Detect which cell encompasses the target text, then output its (x, y) center coordinate. 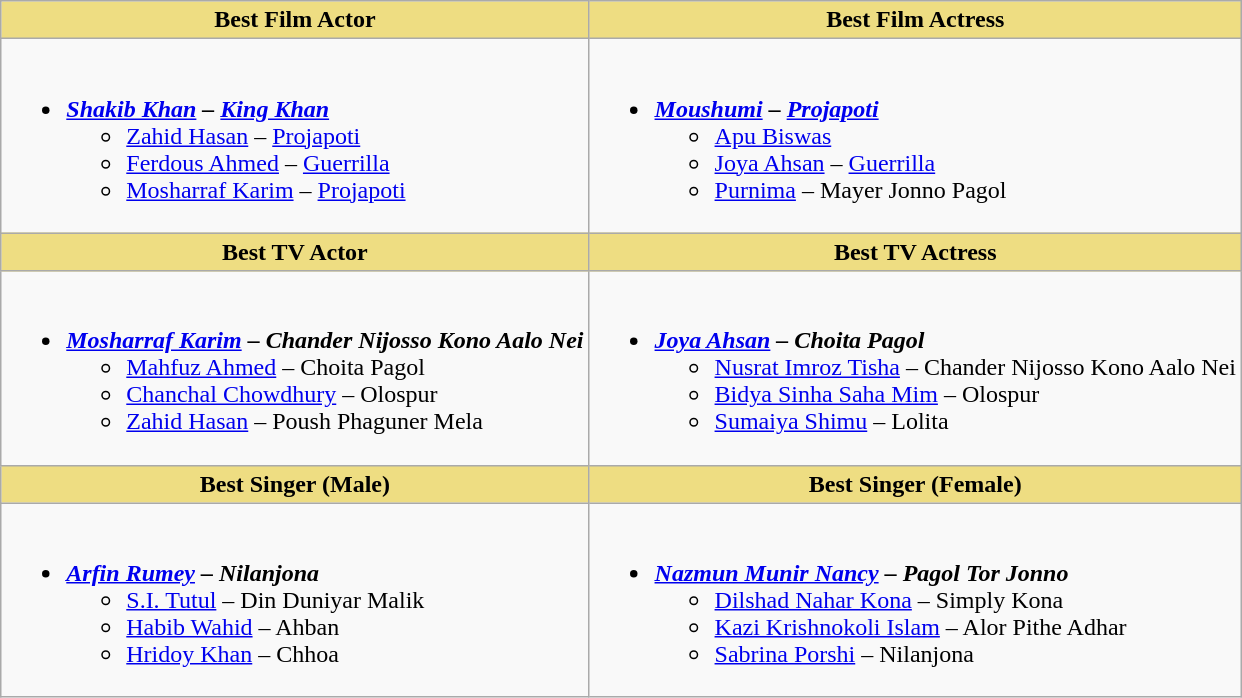
Best TV Actor (295, 252)
Best Singer (Female) (915, 484)
Best Film Actress (915, 20)
Best Film Actor (295, 20)
Shakib Khan – King KhanZahid Hasan – ProjapotiFerdous Ahmed – GuerrillaMosharraf Karim – Projapoti (295, 136)
Moushumi – ProjapotiApu BiswasJoya Ahsan – GuerrillaPurnima – Mayer Jonno Pagol (915, 136)
Nazmun Munir Nancy – Pagol Tor JonnoDilshad Nahar Kona – Simply KonaKazi Krishnokoli Islam – Alor Pithe AdharSabrina Porshi – Nilanjona (915, 600)
Joya Ahsan – Choita PagolNusrat Imroz Tisha – Chander Nijosso Kono Aalo NeiBidya Sinha Saha Mim – OlospurSumaiya Shimu – Lolita (915, 368)
Best Singer (Male) (295, 484)
Mosharraf Karim – Chander Nijosso Kono Aalo NeiMahfuz Ahmed – Choita PagolChanchal Chowdhury – OlospurZahid Hasan – Poush Phaguner Mela (295, 368)
Best TV Actress (915, 252)
Arfin Rumey – NilanjonaS.I. Tutul – Din Duniyar MalikHabib Wahid – AhbanHridoy Khan – Chhoa (295, 600)
